Identify which cell holds the provided text, then report its [x, y] central coordinate. 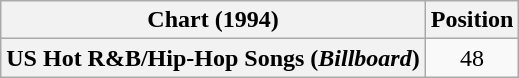
Position [472, 20]
48 [472, 58]
US Hot R&B/Hip-Hop Songs (Billboard) [213, 58]
Chart (1994) [213, 20]
